Capture the cell that displays the provided text and extract its (X, Y) central coordinate. 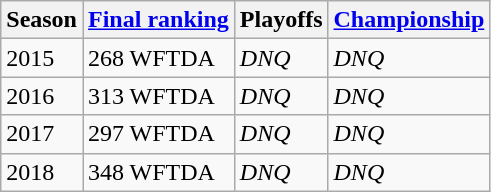
Championship (409, 20)
313 WFTDA (158, 96)
268 WFTDA (158, 58)
2018 (42, 172)
2015 (42, 58)
Season (42, 20)
2016 (42, 96)
348 WFTDA (158, 172)
Playoffs (281, 20)
Final ranking (158, 20)
2017 (42, 134)
297 WFTDA (158, 134)
